Search for the cell housing the specified text and yield its [X, Y] center coordinate. 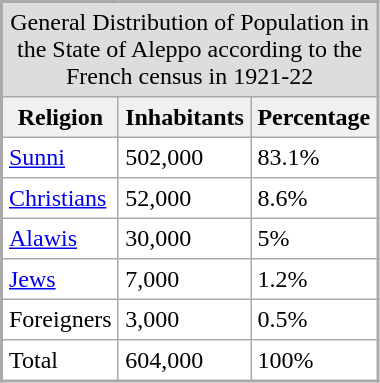
3,000 [184, 319]
Christians [60, 198]
Jews [60, 279]
General Distribution of Population in the State of Aleppo according to the French census in 1921-22 [190, 50]
100% [314, 360]
8.6% [314, 198]
Inhabitants [184, 117]
1.2% [314, 279]
Sunni [60, 157]
30,000 [184, 238]
Total [60, 360]
Alawis [60, 238]
83.1% [314, 157]
502,000 [184, 157]
52,000 [184, 198]
0.5% [314, 319]
604,000 [184, 360]
7,000 [184, 279]
Religion [60, 117]
Foreigners [60, 319]
5% [314, 238]
Percentage [314, 117]
